Provide the [x, y] coordinate of the cell's center where the given text is located.  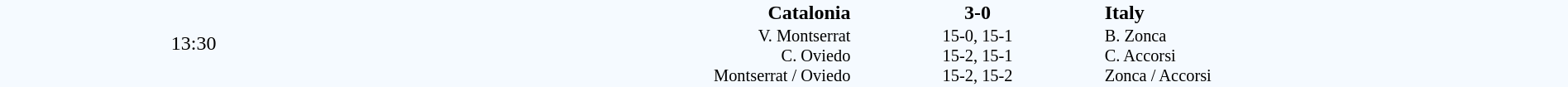
Catalonia [619, 12]
15-0, 15-115-2, 15-115-2, 15-2 [978, 56]
B. ZoncaC. AccorsiZonca / Accorsi [1336, 56]
V. MontserratC. OviedoMontserrat / Oviedo [619, 56]
Italy [1336, 12]
3-0 [978, 12]
13:30 [194, 43]
